Determine the [x, y] coordinate at the center of the cell enclosing the given text.  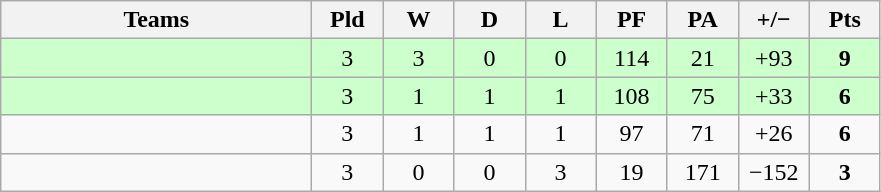
9 [844, 58]
97 [632, 134]
+33 [774, 96]
L [560, 20]
171 [702, 172]
75 [702, 96]
PF [632, 20]
D [490, 20]
PA [702, 20]
−152 [774, 172]
Teams [156, 20]
108 [632, 96]
21 [702, 58]
Pts [844, 20]
+26 [774, 134]
+/− [774, 20]
71 [702, 134]
W [418, 20]
114 [632, 58]
Pld [348, 20]
19 [632, 172]
+93 [774, 58]
